Identify which cell holds the provided text, then report its [X, Y] central coordinate. 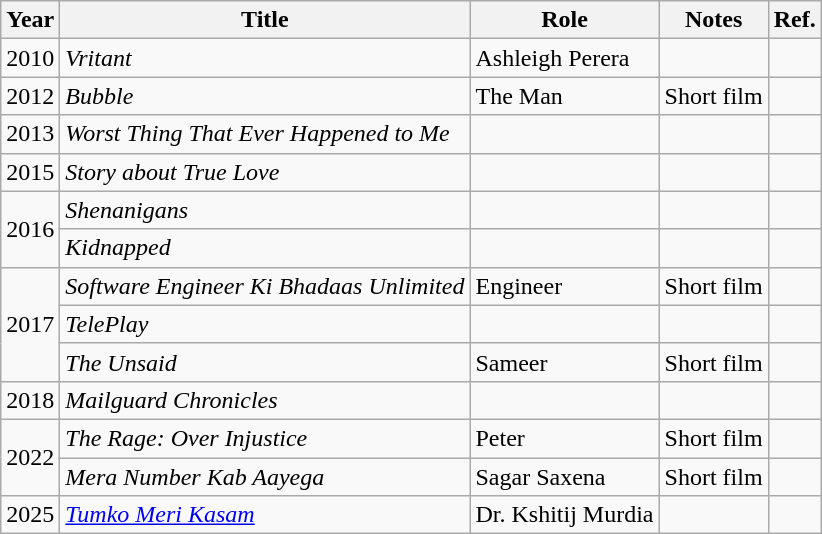
Engineer [564, 286]
Title [265, 20]
The Unsaid [265, 362]
Ref. [794, 20]
2018 [30, 400]
2022 [30, 457]
Notes [714, 20]
The Rage: Over Injustice [265, 438]
TelePlay [265, 324]
The Man [564, 96]
Story about True Love [265, 172]
2012 [30, 96]
2025 [30, 515]
Vritant [265, 58]
2015 [30, 172]
Role [564, 20]
Year [30, 20]
Shenanigans [265, 210]
2010 [30, 58]
Sagar Saxena [564, 477]
Kidnapped [265, 248]
Mera Number Kab Aayega [265, 477]
Bubble [265, 96]
Software Engineer Ki Bhadaas Unlimited [265, 286]
2013 [30, 134]
Worst Thing That Ever Happened to Me [265, 134]
Dr. Kshitij Murdia [564, 515]
2017 [30, 324]
Ashleigh Perera [564, 58]
Sameer [564, 362]
Peter [564, 438]
Mailguard Chronicles [265, 400]
2016 [30, 229]
Tumko Meri Kasam [265, 515]
